Return the [X, Y] coordinate for the center point of the cell that contains the specified text.  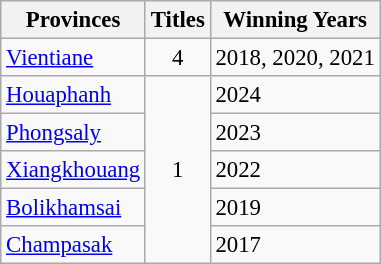
Bolikhamsai [74, 208]
Xiangkhouang [74, 170]
Houaphanh [74, 95]
4 [178, 58]
1 [178, 170]
Phongsaly [74, 133]
Champasak [74, 245]
2024 [295, 95]
Titles [178, 20]
2022 [295, 170]
Provinces [74, 20]
2017 [295, 245]
2019 [295, 208]
2023 [295, 133]
Vientiane [74, 58]
2018, 2020, 2021 [295, 58]
Winning Years [295, 20]
